Capture the cell that displays the provided text and extract its [X, Y] central coordinate. 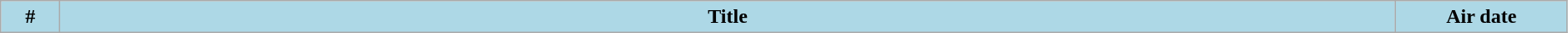
Title [728, 17]
Air date [1481, 17]
# [30, 17]
